Determine the [x, y] coordinate at the center of the cell enclosing the given text.  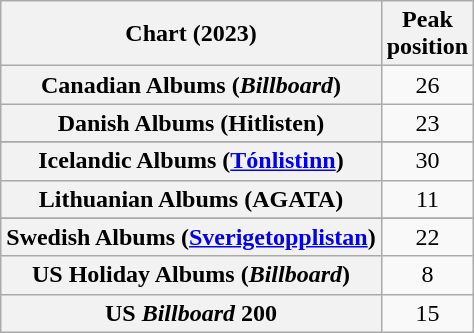
Peakposition [427, 34]
30 [427, 161]
23 [427, 123]
Lithuanian Albums (AGATA) [191, 199]
US Billboard 200 [191, 313]
US Holiday Albums (Billboard) [191, 275]
Canadian Albums (Billboard) [191, 85]
Swedish Albums (Sverigetopplistan) [191, 237]
Danish Albums (Hitlisten) [191, 123]
Icelandic Albums (Tónlistinn) [191, 161]
26 [427, 85]
22 [427, 237]
8 [427, 275]
11 [427, 199]
Chart (2023) [191, 34]
15 [427, 313]
